Output the (X, Y) coordinate of the center of the cell containing the given text.  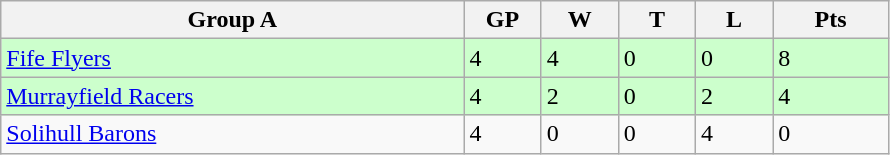
W (580, 20)
8 (831, 58)
Solihull Barons (232, 134)
Group A (232, 20)
GP (502, 20)
Pts (831, 20)
Murrayfield Racers (232, 96)
T (656, 20)
L (734, 20)
Fife Flyers (232, 58)
